Scan for the cell matching the given text and deliver its (x, y) coordinate at center. 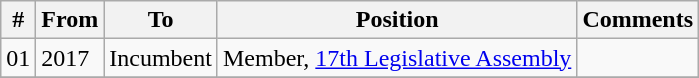
2017 (70, 58)
Comments (638, 20)
Member, 17th Legislative Assembly (396, 58)
01 (18, 58)
Position (396, 20)
From (70, 20)
To (161, 20)
Incumbent (161, 58)
# (18, 20)
